Return the (x, y) coordinate for the center point of the cell that contains the specified text.  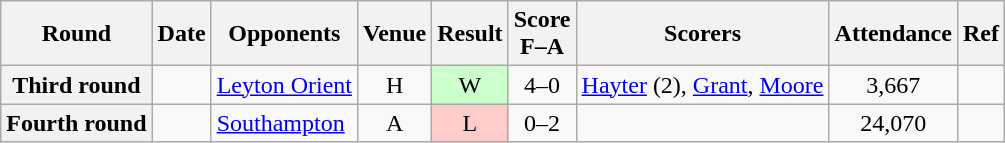
4–0 (542, 85)
L (470, 123)
Opponents (284, 34)
ScoreF–A (542, 34)
A (394, 123)
Fourth round (76, 123)
Hayter (2), Grant, Moore (702, 85)
Ref (980, 34)
3,667 (893, 85)
Venue (394, 34)
Round (76, 34)
24,070 (893, 123)
W (470, 85)
0–2 (542, 123)
H (394, 85)
Leyton Orient (284, 85)
Result (470, 34)
Southampton (284, 123)
Attendance (893, 34)
Date (182, 34)
Third round (76, 85)
Scorers (702, 34)
